Provide the [x, y] coordinate of the cell's center where the given text is located.  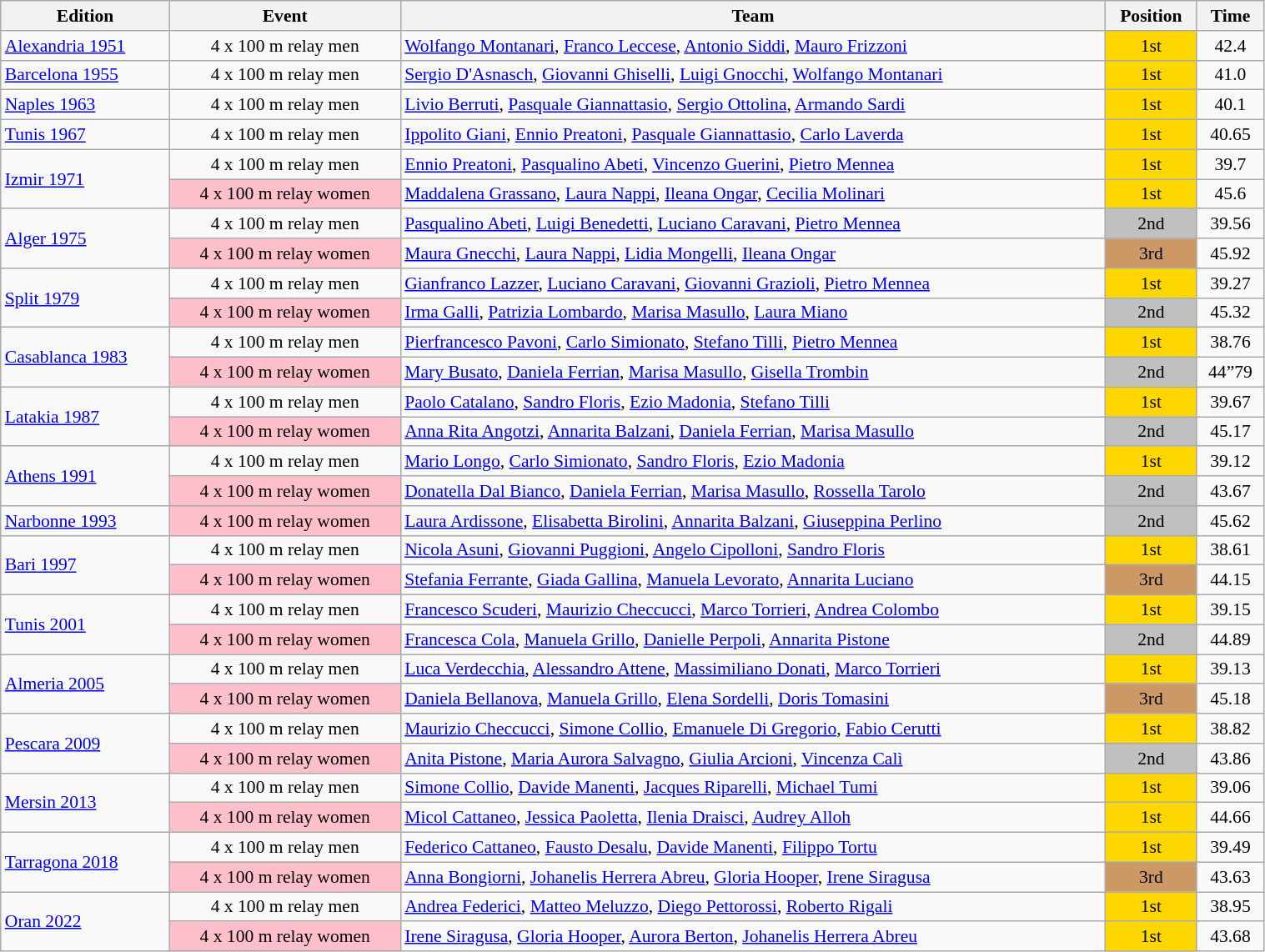
Tunis 1967 [85, 135]
45.6 [1231, 194]
Nicola Asuni, Giovanni Puggioni, Angelo Cipolloni, Sandro Floris [753, 550]
Oran 2022 [85, 922]
Gianfranco Lazzer, Luciano Caravani, Giovanni Grazioli, Pietro Mennea [753, 283]
Pasqualino Abeti, Luigi Benedetti, Luciano Caravani, Pietro Mennea [753, 224]
Mary Busato, Daniela Ferrian, Marisa Masullo, Gisella Trombin [753, 373]
41.0 [1231, 75]
39.56 [1231, 224]
Narbonne 1993 [85, 521]
Ippolito Giani, Ennio Preatoni, Pasquale Giannattasio, Carlo Laverda [753, 135]
Wolfango Montanari, Franco Leccese, Antonio Siddi, Mauro Frizzoni [753, 46]
40.65 [1231, 135]
Luca Verdecchia, Alessandro Attene, Massimiliano Donati, Marco Torrieri [753, 669]
Latakia 1987 [85, 417]
Irene Siragusa, Gloria Hooper, Aurora Berton, Johanelis Herrera Abreu [753, 937]
Francesco Scuderi, Maurizio Checcucci, Marco Torrieri, Andrea Colombo [753, 610]
Event [285, 16]
Tarragona 2018 [85, 862]
Andrea Federici, Matteo Meluzzo, Diego Pettorossi, Roberto Rigali [753, 907]
Micol Cattaneo, Jessica Paoletta, Ilenia Draisci, Audrey Alloh [753, 818]
Laura Ardissone, Elisabetta Birolini, Annarita Balzani, Giuseppina Perlino [753, 521]
Edition [85, 16]
Simone Collio, Davide Manenti, Jacques Riparelli, Michael Tumi [753, 788]
38.82 [1231, 729]
Maurizio Checcucci, Simone Collio, Emanuele Di Gregorio, Fabio Cerutti [753, 729]
38.95 [1231, 907]
Athens 1991 [85, 477]
Pescara 2009 [85, 744]
45.18 [1231, 699]
Sergio D'Asnasch, Giovanni Ghiselli, Luigi Gnocchi, Wolfango Montanari [753, 75]
Livio Berruti, Pasquale Giannattasio, Sergio Ottolina, Armando Sardi [753, 105]
Position [1151, 16]
Izmir 1971 [85, 178]
Donatella Dal Bianco, Daniela Ferrian, Marisa Masullo, Rossella Tarolo [753, 491]
Anita Pistone, Maria Aurora Salvagno, Giulia Arcioni, Vincenza Calì [753, 759]
Bari 1997 [85, 565]
44”79 [1231, 373]
Stefania Ferrante, Giada Gallina, Manuela Levorato, Annarita Luciano [753, 580]
Mersin 2013 [85, 802]
45.17 [1231, 432]
39.13 [1231, 669]
45.92 [1231, 253]
Federico Cattaneo, Fausto Desalu, Davide Manenti, Filippo Tortu [753, 848]
Time [1231, 16]
45.32 [1231, 313]
40.1 [1231, 105]
44.89 [1231, 639]
Alger 1975 [85, 238]
38.76 [1231, 343]
43.86 [1231, 759]
Team [753, 16]
39.06 [1231, 788]
39.67 [1231, 402]
38.61 [1231, 550]
Mario Longo, Carlo Simionato, Sandro Floris, Ezio Madonia [753, 462]
39.15 [1231, 610]
39.27 [1231, 283]
Pierfrancesco Pavoni, Carlo Simionato, Stefano Tilli, Pietro Mennea [753, 343]
Barcelona 1955 [85, 75]
Ennio Preatoni, Pasqualino Abeti, Vincenzo Guerini, Pietro Mennea [753, 164]
Anna Bongiorni, Johanelis Herrera Abreu, Gloria Hooper, Irene Siragusa [753, 877]
44.66 [1231, 818]
Irma Galli, Patrizia Lombardo, Marisa Masullo, Laura Miano [753, 313]
Split 1979 [85, 298]
42.4 [1231, 46]
44.15 [1231, 580]
Anna Rita Angotzi, Annarita Balzani, Daniela Ferrian, Marisa Masullo [753, 432]
43.68 [1231, 937]
39.12 [1231, 462]
45.62 [1231, 521]
Maura Gnecchi, Laura Nappi, Lidia Mongelli, Ileana Ongar [753, 253]
43.63 [1231, 877]
39.7 [1231, 164]
Paolo Catalano, Sandro Floris, Ezio Madonia, Stefano Tilli [753, 402]
Casablanca 1983 [85, 357]
Daniela Bellanova, Manuela Grillo, Elena Sordelli, Doris Tomasini [753, 699]
Maddalena Grassano, Laura Nappi, Ileana Ongar, Cecilia Molinari [753, 194]
Francesca Cola, Manuela Grillo, Danielle Perpoli, Annarita Pistone [753, 639]
Almeria 2005 [85, 684]
Naples 1963 [85, 105]
Alexandria 1951 [85, 46]
39.49 [1231, 848]
43.67 [1231, 491]
Tunis 2001 [85, 625]
